Detect which cell encompasses the target text, then output its (x, y) center coordinate. 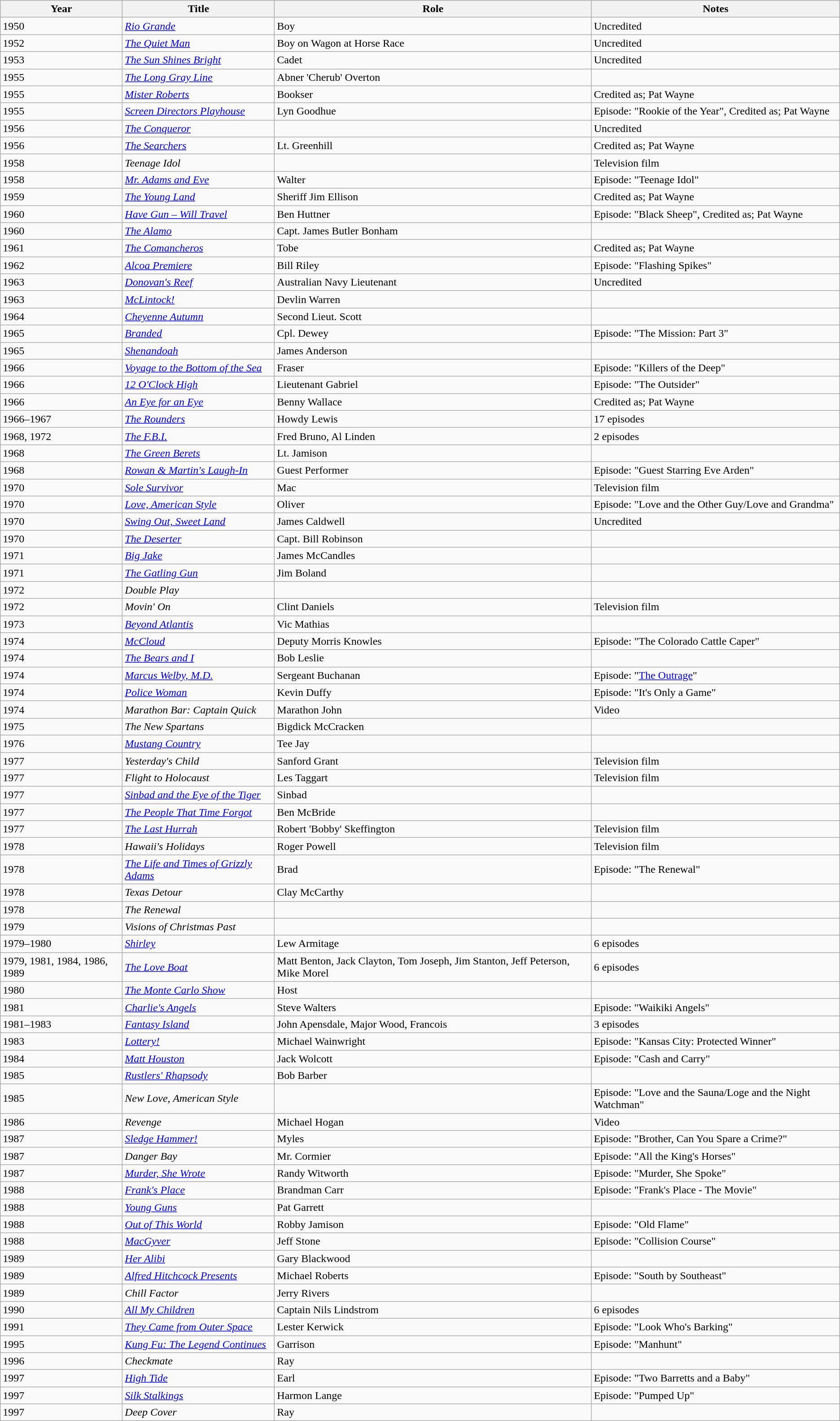
Bob Leslie (433, 658)
1952 (61, 43)
Bigdick McCracken (433, 726)
James McCandles (433, 556)
Fraser (433, 368)
Sanford Grant (433, 761)
1979–1980 (61, 944)
Boy on Wagon at Horse Race (433, 43)
Boy (433, 26)
Mac (433, 487)
Teenage Idol (198, 163)
The Last Hurrah (198, 829)
Rustlers' Rhapsody (198, 1076)
Marathon Bar: Captain Quick (198, 709)
Alcoa Premiere (198, 265)
Episode: "Look Who's Barking" (715, 1327)
Bookser (433, 94)
Capt. Bill Robinson (433, 539)
Sinbad (433, 795)
The Sun Shines Bright (198, 60)
Texas Detour (198, 893)
Host (433, 990)
Episode: "Flashing Spikes" (715, 265)
Oliver (433, 505)
Howdy Lewis (433, 419)
Visions of Christmas Past (198, 927)
Captain Nils Lindstrom (433, 1310)
Abner 'Cherub' Overton (433, 77)
Donovan's Reef (198, 282)
Role (433, 9)
Pat Garrett (433, 1207)
Episode: "Brother, Can You Spare a Crime?" (715, 1139)
The F.B.I. (198, 436)
Voyage to the Bottom of the Sea (198, 368)
The Renewal (198, 910)
Episode: "The Colorado Cattle Caper" (715, 641)
Notes (715, 9)
Lieutenant Gabriel (433, 385)
McCloud (198, 641)
1984 (61, 1058)
Michael Hogan (433, 1122)
Charlie's Angels (198, 1007)
Benny Wallace (433, 402)
Yesterday's Child (198, 761)
Jim Boland (433, 573)
Checkmate (198, 1361)
Cheyenne Autumn (198, 317)
Flight to Holocaust (198, 778)
Episode: "Kansas City: Protected Winner" (715, 1041)
An Eye for an Eye (198, 402)
Sledge Hammer! (198, 1139)
Capt. James Butler Bonham (433, 231)
Murder, She Wrote (198, 1173)
Gary Blackwood (433, 1258)
Bill Riley (433, 265)
The Quiet Man (198, 43)
Episode: "Love and the Other Guy/Love and Grandma" (715, 505)
Randy Witworth (433, 1173)
Episode: "Two Barretts and a Baby" (715, 1378)
John Apensdale, Major Wood, Francois (433, 1024)
Rowan & Martin's Laugh-In (198, 470)
1980 (61, 990)
1976 (61, 743)
James Caldwell (433, 522)
Sole Survivor (198, 487)
Second Lieut. Scott (433, 317)
Bob Barber (433, 1076)
Double Play (198, 590)
The Long Gray Line (198, 77)
1986 (61, 1122)
The Rounders (198, 419)
Matt Benton, Jack Clayton, Tom Joseph, Jim Stanton, Jeff Peterson, Mike Morel (433, 967)
Walter (433, 180)
Chill Factor (198, 1293)
The Alamo (198, 231)
Kung Fu: The Legend Continues (198, 1344)
The People That Time Forgot (198, 812)
Lt. Jamison (433, 453)
Australian Navy Lieutenant (433, 282)
Rio Grande (198, 26)
Matt Houston (198, 1058)
1964 (61, 317)
Episode: "Guest Starring Eve Arden" (715, 470)
Mr. Cormier (433, 1156)
Year (61, 9)
Silk Stalkings (198, 1395)
Earl (433, 1378)
1953 (61, 60)
Robert 'Bobby' Skeffington (433, 829)
1962 (61, 265)
Lyn Goodhue (433, 111)
Young Guns (198, 1207)
Title (198, 9)
The Bears and I (198, 658)
The Young Land (198, 197)
Myles (433, 1139)
1966–1967 (61, 419)
Kevin Duffy (433, 692)
Deep Cover (198, 1412)
12 O'Clock High (198, 385)
The Green Berets (198, 453)
The Deserter (198, 539)
Danger Bay (198, 1156)
Clay McCarthy (433, 893)
Episode: "Killers of the Deep" (715, 368)
The Life and Times of Grizzly Adams (198, 869)
Movin' On (198, 607)
Episode: "The Mission: Part 3" (715, 334)
Marcus Welby, M.D. (198, 675)
1990 (61, 1310)
Lester Kerwick (433, 1327)
Tobe (433, 248)
Lt. Greenhill (433, 145)
Beyond Atlantis (198, 624)
Brad (433, 869)
Big Jake (198, 556)
1996 (61, 1361)
Episode: "The Renewal" (715, 869)
The Searchers (198, 145)
1979, 1981, 1984, 1986, 1989 (61, 967)
Michael Wainwright (433, 1041)
Have Gun – Will Travel (198, 214)
Episode: "Rookie of the Year", Credited as; Pat Wayne (715, 111)
Episode: "The Outrage" (715, 675)
New Love, American Style (198, 1099)
Hawaii's Holidays (198, 846)
Jerry Rivers (433, 1293)
Episode: "Collision Course" (715, 1241)
Screen Directors Playhouse (198, 111)
Frank's Place (198, 1190)
Mr. Adams and Eve (198, 180)
The Comancheros (198, 248)
1979 (61, 927)
17 episodes (715, 419)
Robby Jamison (433, 1224)
Harmon Lange (433, 1395)
Police Woman (198, 692)
Sinbad and the Eye of the Tiger (198, 795)
The Love Boat (198, 967)
Episode: "Love and the Sauna/Loge and the Night Watchman" (715, 1099)
The Conqueror (198, 128)
Marathon John (433, 709)
1975 (61, 726)
1983 (61, 1041)
Episode: "Manhunt" (715, 1344)
Episode: "South by Southeast" (715, 1276)
Episode: "Old Flame" (715, 1224)
Episode: "Pumped Up" (715, 1395)
1959 (61, 197)
Episode: "All the King's Horses" (715, 1156)
3 episodes (715, 1024)
Swing Out, Sweet Land (198, 522)
Ben McBride (433, 812)
Fantasy Island (198, 1024)
1981 (61, 1007)
Guest Performer (433, 470)
Garrison (433, 1344)
The Gatling Gun (198, 573)
Out of This World (198, 1224)
Branded (198, 334)
Les Taggart (433, 778)
MacGyver (198, 1241)
Episode: "Teenage Idol" (715, 180)
Mister Roberts (198, 94)
Michael Roberts (433, 1276)
Episode: "Cash and Carry" (715, 1058)
Ben Huttner (433, 214)
Vic Mathias (433, 624)
McLintock! (198, 299)
Her Alibi (198, 1258)
Episode: "Waikiki Angels" (715, 1007)
Episode: "It's Only a Game" (715, 692)
Lottery! (198, 1041)
Steve Walters (433, 1007)
Episode: "Black Sheep", Credited as; Pat Wayne (715, 214)
Roger Powell (433, 846)
The New Spartans (198, 726)
Episode: "Murder, She Spoke" (715, 1173)
High Tide (198, 1378)
Shenandoah (198, 351)
Revenge (198, 1122)
1973 (61, 624)
All My Children (198, 1310)
Lew Armitage (433, 944)
1950 (61, 26)
Mustang Country (198, 743)
Sheriff Jim Ellison (433, 197)
Fred Bruno, Al Linden (433, 436)
Love, American Style (198, 505)
Devlin Warren (433, 299)
1968, 1972 (61, 436)
Alfred Hitchcock Presents (198, 1276)
Jeff Stone (433, 1241)
1991 (61, 1327)
They Came from Outer Space (198, 1327)
2 episodes (715, 436)
Sergeant Buchanan (433, 675)
James Anderson (433, 351)
Deputy Morris Knowles (433, 641)
Brandman Carr (433, 1190)
Clint Daniels (433, 607)
Tee Jay (433, 743)
Episode: "Frank's Place - The Movie" (715, 1190)
Shirley (198, 944)
1961 (61, 248)
Jack Wolcott (433, 1058)
1981–1983 (61, 1024)
Cadet (433, 60)
The Monte Carlo Show (198, 990)
Cpl. Dewey (433, 334)
Episode: "The Outsider" (715, 385)
1995 (61, 1344)
